Scan for the cell matching the given text and deliver its (x, y) coordinate at center. 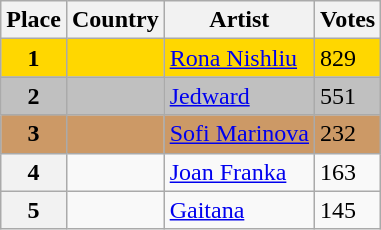
Sofi Marinova (239, 134)
3 (34, 134)
Place (34, 20)
Joan Franka (239, 172)
Jedward (239, 96)
2 (34, 96)
Votes (348, 20)
Gaitana (239, 210)
145 (348, 210)
232 (348, 134)
829 (348, 58)
4 (34, 172)
Country (115, 20)
Artist (239, 20)
Rona Nishliu (239, 58)
163 (348, 172)
551 (348, 96)
1 (34, 58)
5 (34, 210)
